Find where the given text appears and provide that cell's center as (x, y) coordinate. 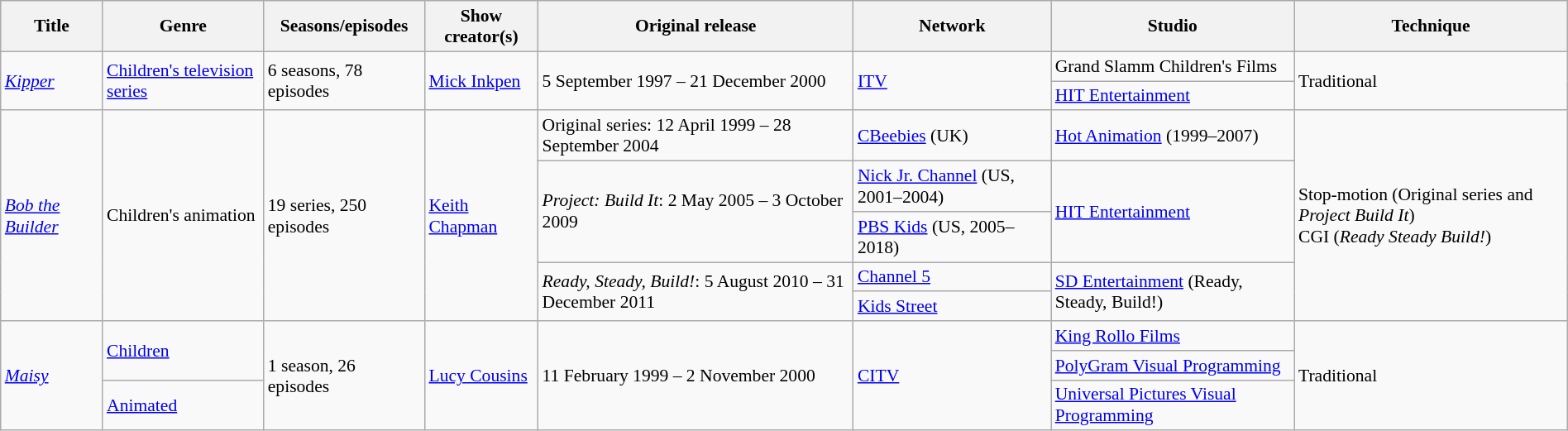
Kids Street (953, 307)
Show creator(s) (481, 26)
11 February 1999 – 2 November 2000 (696, 376)
Genre (184, 26)
Grand Slamm Children's Films (1173, 66)
Technique (1431, 26)
Maisy (51, 376)
Stop-motion (Original series and Project Build It)CGI (Ready Steady Build!) (1431, 217)
Network (953, 26)
6 seasons, 78 episodes (344, 81)
Animated (184, 405)
Mick Inkpen (481, 81)
5 September 1997 – 21 December 2000 (696, 81)
King Rollo Films (1173, 336)
Original series: 12 April 1999 – 28 September 2004 (696, 136)
Children's animation (184, 217)
Nick Jr. Channel (US, 2001–2004) (953, 187)
Seasons/episodes (344, 26)
Channel 5 (953, 277)
CITV (953, 376)
Universal Pictures Visual Programming (1173, 405)
19 series, 250 episodes (344, 217)
Keith Chapman (481, 217)
Studio (1173, 26)
Lucy Cousins (481, 376)
PolyGram Visual Programming (1173, 366)
ITV (953, 81)
CBeebies (UK) (953, 136)
Bob the Builder (51, 217)
Title (51, 26)
SD Entertainment (Ready, Steady, Build!) (1173, 291)
Project: Build It: 2 May 2005 – 3 October 2009 (696, 212)
Ready, Steady, Build!: 5 August 2010 – 31 December 2011 (696, 291)
1 season, 26 episodes (344, 376)
Kipper (51, 81)
PBS Kids (US, 2005–2018) (953, 237)
Hot Animation (1999–2007) (1173, 136)
Original release (696, 26)
Children's television series (184, 81)
Children (184, 351)
